Return (x, y) of the center of cell containing provided text 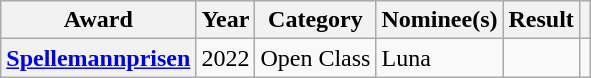
Luna (440, 58)
2022 (226, 58)
Nominee(s) (440, 20)
Award (98, 20)
Category (316, 20)
Year (226, 20)
Spellemannprisen (98, 58)
Open Class (316, 58)
Result (541, 20)
